From the cell containing the given text, extract its center point as [X, Y] coordinate. 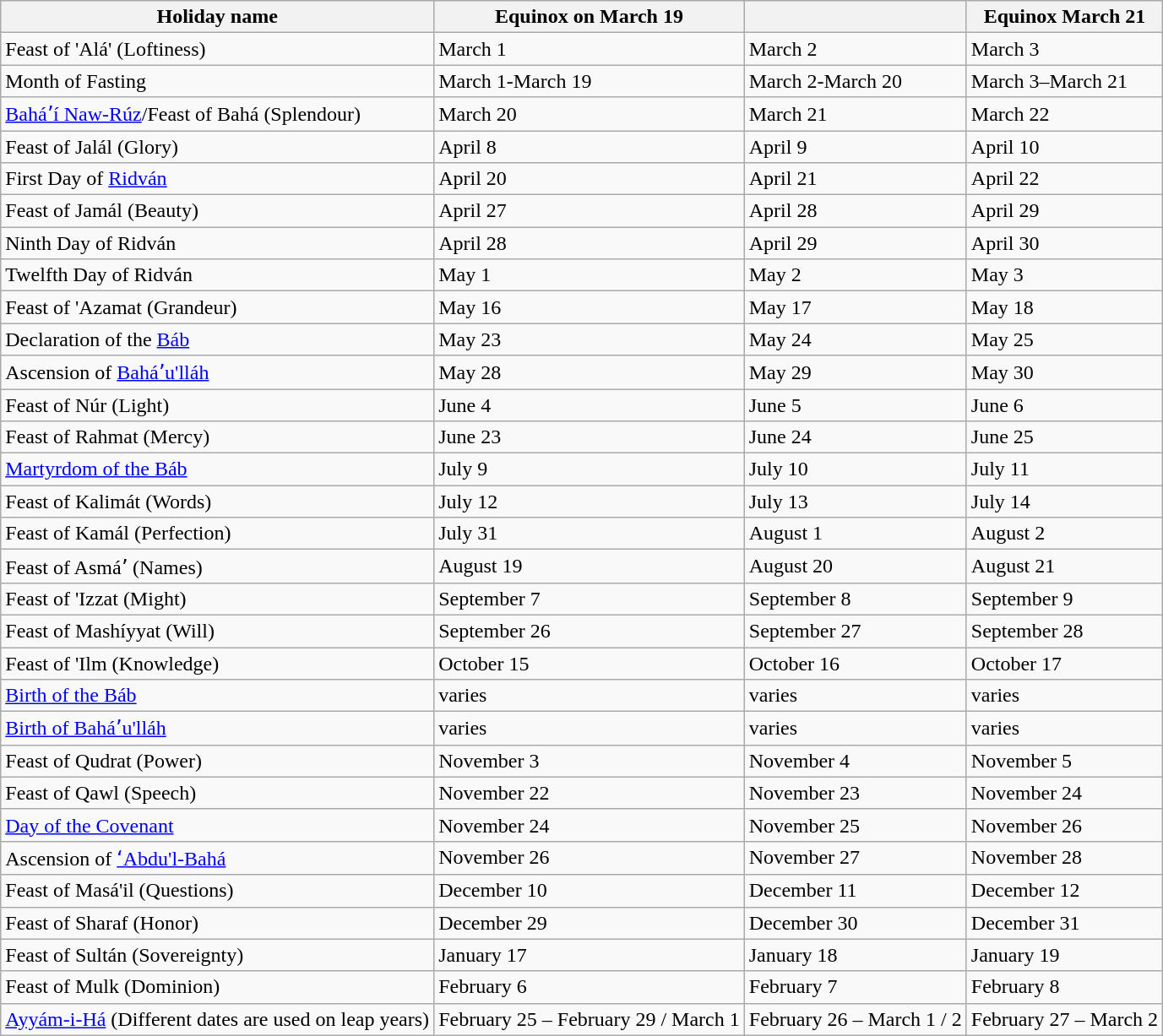
July 11 [1064, 469]
February 7 [855, 987]
April 27 [590, 211]
July 13 [855, 502]
November 22 [590, 793]
January 19 [1064, 955]
Feast of Kalimát (Words) [218, 502]
February 6 [590, 987]
October 16 [855, 663]
May 18 [1064, 307]
Feast of Sharaf (Honor) [218, 923]
February 27 – March 2 [1064, 1019]
November 25 [855, 825]
August 21 [1064, 567]
December 10 [590, 891]
September 9 [1064, 599]
December 12 [1064, 891]
Feast of Sultán (Sovereignty) [218, 955]
September 28 [1064, 631]
November 3 [590, 761]
Feast of Masá'il (Questions) [218, 891]
May 25 [1064, 339]
Feast of Qawl (Speech) [218, 793]
June 24 [855, 437]
March 2-March 20 [855, 81]
Holiday name [218, 17]
April 30 [1064, 243]
Feast of Núr (Light) [218, 404]
May 1 [590, 275]
Feast of Jalál (Glory) [218, 146]
Equinox on March 19 [590, 17]
March 3–March 21 [1064, 81]
May 3 [1064, 275]
Feast of Jamál (Beauty) [218, 211]
March 1 [590, 49]
May 30 [1064, 372]
March 21 [855, 114]
Ayyám-i-Há (Different dates are used on leap years) [218, 1019]
Feast of Asmáʼ (Names) [218, 567]
May 2 [855, 275]
Day of the Covenant [218, 825]
Equinox March 21 [1064, 17]
August 20 [855, 567]
October 17 [1064, 663]
September 8 [855, 599]
August 2 [1064, 534]
Twelfth Day of Ridván [218, 275]
Ascension of Baháʼu'lláh [218, 372]
June 25 [1064, 437]
April 8 [590, 146]
July 10 [855, 469]
First Day of Ridván [218, 179]
November 23 [855, 793]
Martyrdom of the Báb [218, 469]
April 21 [855, 179]
June 5 [855, 404]
July 9 [590, 469]
May 16 [590, 307]
November 28 [1064, 858]
September 7 [590, 599]
July 12 [590, 502]
November 5 [1064, 761]
November 4 [855, 761]
May 23 [590, 339]
May 24 [855, 339]
March 22 [1064, 114]
Feast of Qudrat (Power) [218, 761]
December 30 [855, 923]
October 15 [590, 663]
Feast of 'Ilm (Knowledge) [218, 663]
June 23 [590, 437]
September 27 [855, 631]
July 31 [590, 534]
Baháʼí Naw-Rúz/Feast of Bahá (Splendour) [218, 114]
Feast of Mulk (Dominion) [218, 987]
December 31 [1064, 923]
Feast of Mashíyyat (Will) [218, 631]
July 14 [1064, 502]
November 27 [855, 858]
March 2 [855, 49]
January 17 [590, 955]
Feast of Rahmat (Mercy) [218, 437]
August 19 [590, 567]
March 1-March 19 [590, 81]
February 25 – February 29 / March 1 [590, 1019]
Declaration of the Báb [218, 339]
Month of Fasting [218, 81]
Feast of Kamál (Perfection) [218, 534]
May 29 [855, 372]
June 6 [1064, 404]
December 29 [590, 923]
Birth of Baháʼu'lláh [218, 729]
September 26 [590, 631]
February 8 [1064, 987]
April 10 [1064, 146]
March 3 [1064, 49]
Birth of the Báb [218, 696]
January 18 [855, 955]
May 28 [590, 372]
June 4 [590, 404]
Feast of 'Izzat (Might) [218, 599]
December 11 [855, 891]
April 20 [590, 179]
Feast of 'Alá' (Loftiness) [218, 49]
August 1 [855, 534]
Ninth Day of Ridván [218, 243]
March 20 [590, 114]
May 17 [855, 307]
Feast of 'Azamat (Grandeur) [218, 307]
April 9 [855, 146]
February 26 – March 1 / 2 [855, 1019]
Ascension of ʻAbdu'l-Bahá [218, 858]
April 22 [1064, 179]
